Return the [X, Y] coordinate for the center point of the cell that contains the specified text.  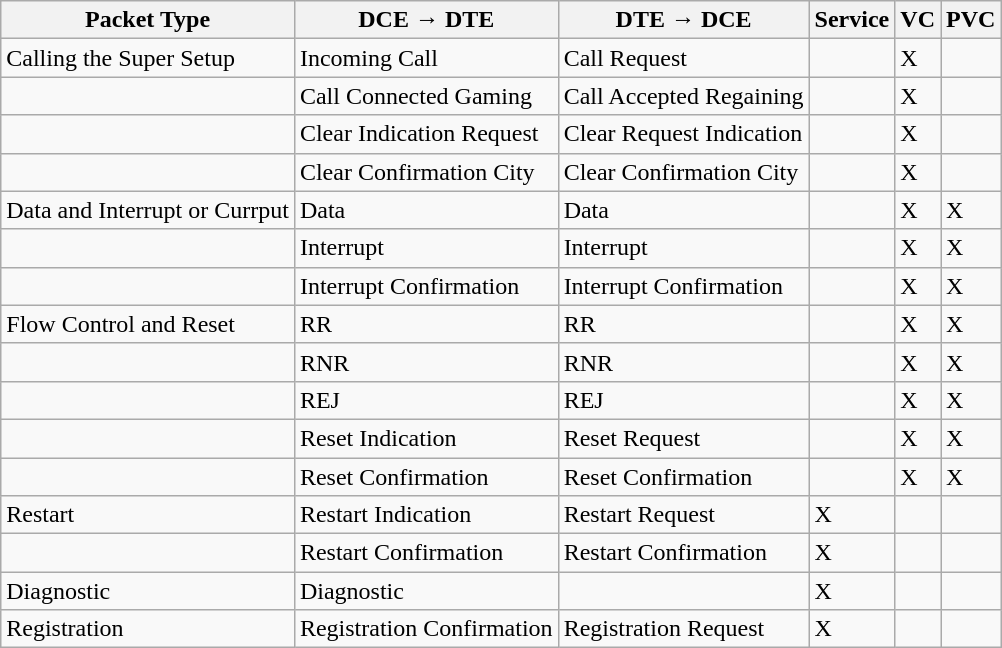
Clear Request Indication [684, 134]
Registration [148, 629]
Reset Indication [426, 438]
Packet Type [148, 20]
Restart [148, 515]
Registration Request [684, 629]
Data and Interrupt or Currput [148, 210]
Incoming Call [426, 58]
Call Request [684, 58]
Call Connected Gaming [426, 96]
DCE → DTE [426, 20]
DTE → DCE [684, 20]
Calling the Super Setup [148, 58]
Restart Request [684, 515]
Restart Indication [426, 515]
Clear Indication Request [426, 134]
Call Accepted Regaining [684, 96]
Service [852, 20]
Reset Request [684, 438]
Flow Control and Reset [148, 324]
VC [918, 20]
Registration Confirmation [426, 629]
PVC [970, 20]
